Scan for the cell matching the given text and deliver its [X, Y] coordinate at center. 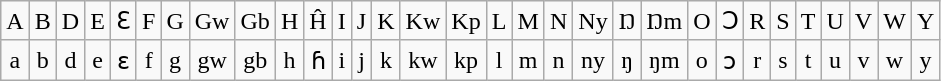
gb [255, 60]
f [148, 60]
Ɔ [730, 21]
G [175, 21]
I [342, 21]
ɛ [123, 60]
E [98, 21]
Ɛ [123, 21]
ŋm [664, 60]
kw [423, 60]
R [758, 21]
u [835, 60]
e [98, 60]
a [15, 60]
n [558, 60]
j [361, 60]
ɦ [318, 60]
Gb [255, 21]
N [558, 21]
Gw [212, 21]
L [499, 21]
d [70, 60]
Y [925, 21]
J [361, 21]
W [895, 21]
Ny [593, 21]
M [528, 21]
S [783, 21]
Ŋ [627, 21]
T [808, 21]
y [925, 60]
D [70, 21]
F [148, 21]
Ŋm [664, 21]
ny [593, 60]
gw [212, 60]
ɔ [730, 60]
k [386, 60]
o [702, 60]
B [42, 21]
Ĥ [318, 21]
Kw [423, 21]
h [289, 60]
v [863, 60]
b [42, 60]
i [342, 60]
K [386, 21]
l [499, 60]
H [289, 21]
ŋ [627, 60]
O [702, 21]
kp [466, 60]
g [175, 60]
U [835, 21]
w [895, 60]
m [528, 60]
r [758, 60]
V [863, 21]
A [15, 21]
s [783, 60]
t [808, 60]
Kp [466, 21]
